From the cell containing the given text, extract its center point as (x, y) coordinate. 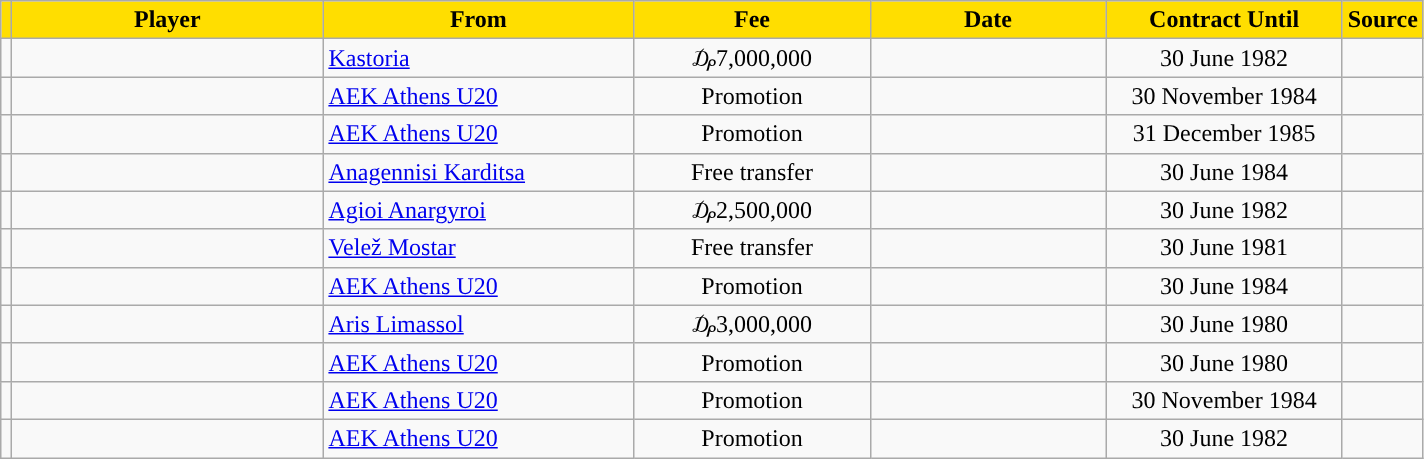
Date (988, 20)
Source (1382, 20)
Fee (752, 20)
31 December 1985 (1224, 134)
From (478, 20)
₯7,000,000 (752, 58)
₯3,000,000 (752, 324)
Velež Mostar (478, 248)
Contract Until (1224, 20)
Aris Limassol (478, 324)
Anagennisi Karditsa (478, 172)
Player (168, 20)
Kastoria (478, 58)
30 June 1981 (1224, 248)
₯2,500,000 (752, 210)
Agioi Anargyroi (478, 210)
